From the cell containing the given text, extract its center point as [X, Y] coordinate. 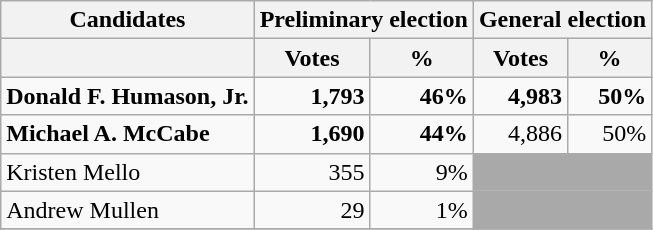
Kristen Mello [128, 172]
Donald F. Humason, Jr. [128, 96]
4,983 [520, 96]
355 [312, 172]
9% [422, 172]
General election [562, 20]
1% [422, 210]
29 [312, 210]
1,793 [312, 96]
Andrew Mullen [128, 210]
Candidates [128, 20]
1,690 [312, 134]
4,886 [520, 134]
44% [422, 134]
46% [422, 96]
Preliminary election [364, 20]
Michael A. McCabe [128, 134]
